For the text-containing cell, return its midpoint in [x, y] coordinate format. 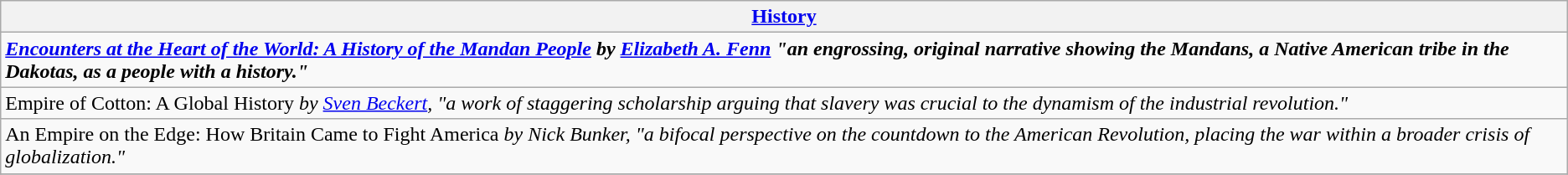
History [784, 17]
